Pinpoint the cell where the given text exists, returning its [x, y] midpoint coordinate. 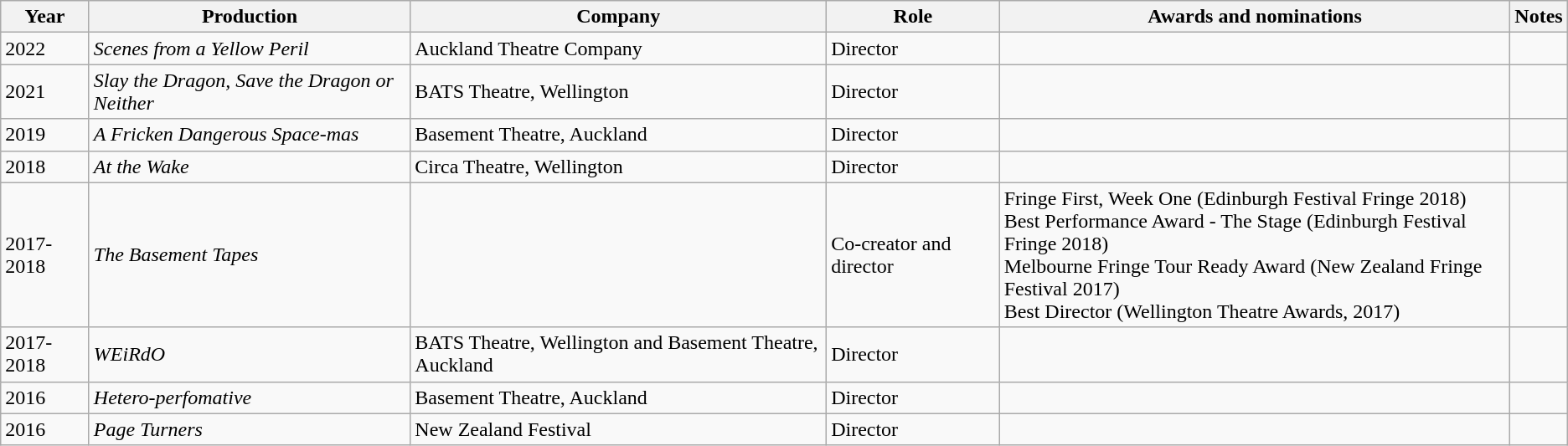
Role [913, 17]
Notes [1539, 17]
Co-creator and director [913, 254]
Page Turners [250, 429]
2018 [45, 167]
2022 [45, 49]
BATS Theatre, Wellington [618, 92]
2021 [45, 92]
At the Wake [250, 167]
2019 [45, 135]
Hetero-perfomative [250, 397]
Scenes from a Yellow Peril [250, 49]
Company [618, 17]
Awards and nominations [1255, 17]
BATS Theatre, Wellington and Basement Theatre, Auckland [618, 355]
Production [250, 17]
A Fricken Dangerous Space-mas [250, 135]
Circa Theatre, Wellington [618, 167]
Year [45, 17]
Auckland Theatre Company [618, 49]
WEiRdO [250, 355]
The Basement Tapes [250, 254]
Slay the Dragon, Save the Dragon or Neither [250, 92]
New Zealand Festival [618, 429]
